Pinpoint the cell where the given text exists, returning its [x, y] midpoint coordinate. 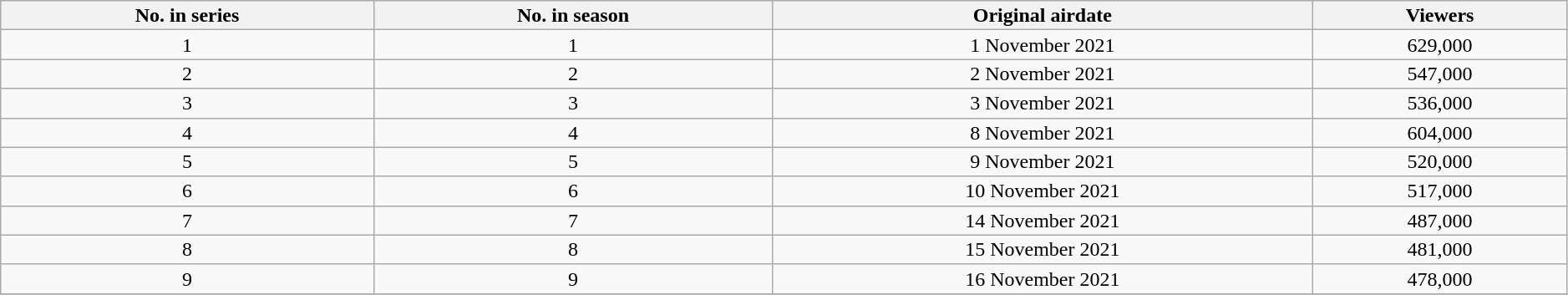
547,000 [1440, 74]
629,000 [1440, 45]
1 November 2021 [1043, 45]
9 November 2021 [1043, 162]
478,000 [1440, 279]
16 November 2021 [1043, 279]
487,000 [1440, 221]
15 November 2021 [1043, 249]
604,000 [1440, 132]
481,000 [1440, 249]
14 November 2021 [1043, 221]
Original airdate [1043, 15]
517,000 [1440, 191]
2 November 2021 [1043, 74]
3 November 2021 [1043, 104]
No. in series [187, 15]
10 November 2021 [1043, 191]
No. in season [573, 15]
8 November 2021 [1043, 132]
520,000 [1440, 162]
Viewers [1440, 15]
536,000 [1440, 104]
